Detect which cell encompasses the target text, then output its [x, y] center coordinate. 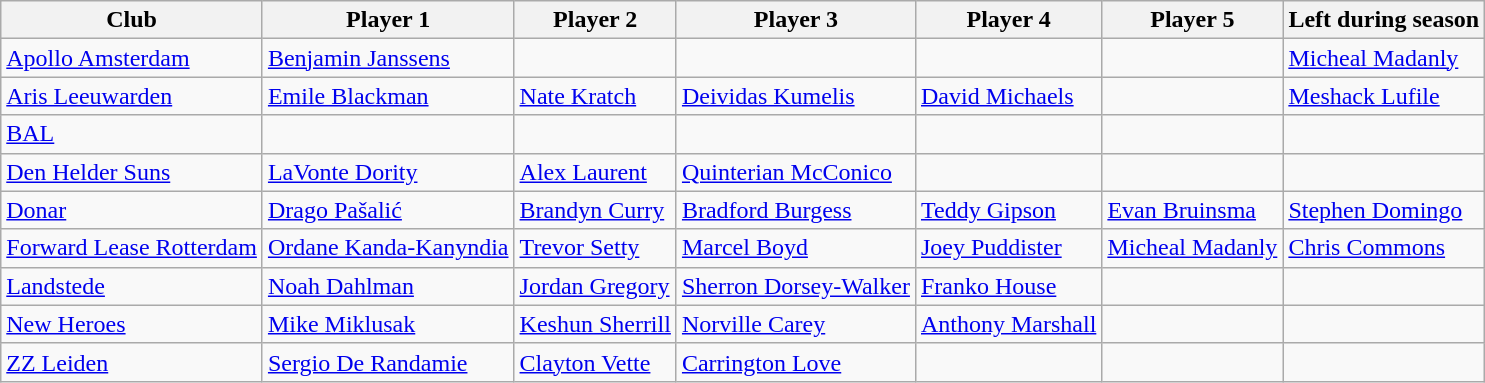
David Michaels [1008, 96]
Donar [132, 210]
Alex Laurent [595, 172]
Player 4 [1008, 20]
Sherron Dorsey-Walker [796, 286]
Evan Bruinsma [1192, 210]
ZZ Leiden [132, 362]
Landstede [132, 286]
Sergio De Randamie [388, 362]
Player 1 [388, 20]
Marcel Boyd [796, 248]
Player 3 [796, 20]
Aris Leeuwarden [132, 96]
Emile Blackman [388, 96]
Carrington Love [796, 362]
Meshack Lufile [1384, 96]
Joey Puddister [1008, 248]
Bradford Burgess [796, 210]
Forward Lease Rotterdam [132, 248]
Brandyn Curry [595, 210]
Teddy Gipson [1008, 210]
Keshun Sherrill [595, 324]
Nate Kratch [595, 96]
Quinterian McConico [796, 172]
Left during season [1384, 20]
Anthony Marshall [1008, 324]
Clayton Vette [595, 362]
Stephen Domingo [1384, 210]
Norville Carey [796, 324]
Chris Commons [1384, 248]
Noah Dahlman [388, 286]
Den Helder Suns [132, 172]
Jordan Gregory [595, 286]
Apollo Amsterdam [132, 58]
Ordane Kanda-Kanyndia [388, 248]
Drago Pašalić [388, 210]
Franko House [1008, 286]
Trevor Setty [595, 248]
Mike Miklusak [388, 324]
Player 5 [1192, 20]
Benjamin Janssens [388, 58]
BAL [132, 134]
Player 2 [595, 20]
LaVonte Dority [388, 172]
Club [132, 20]
New Heroes [132, 324]
Deividas Kumelis [796, 96]
